Locate the cell with the specified text and output its [x, y] center coordinate. 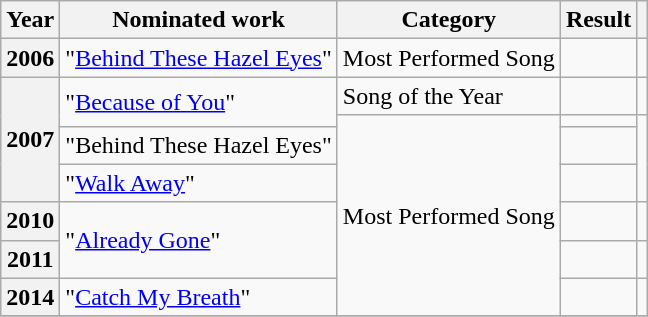
2011 [30, 259]
Year [30, 20]
Song of the Year [448, 96]
Nominated work [198, 20]
2010 [30, 221]
"Walk Away" [198, 183]
"Catch My Breath" [198, 297]
2006 [30, 58]
"Because of You" [198, 102]
Result [598, 20]
2007 [30, 140]
"Already Gone" [198, 240]
2014 [30, 297]
Category [448, 20]
